From the cell containing the given text, extract its center point as (X, Y) coordinate. 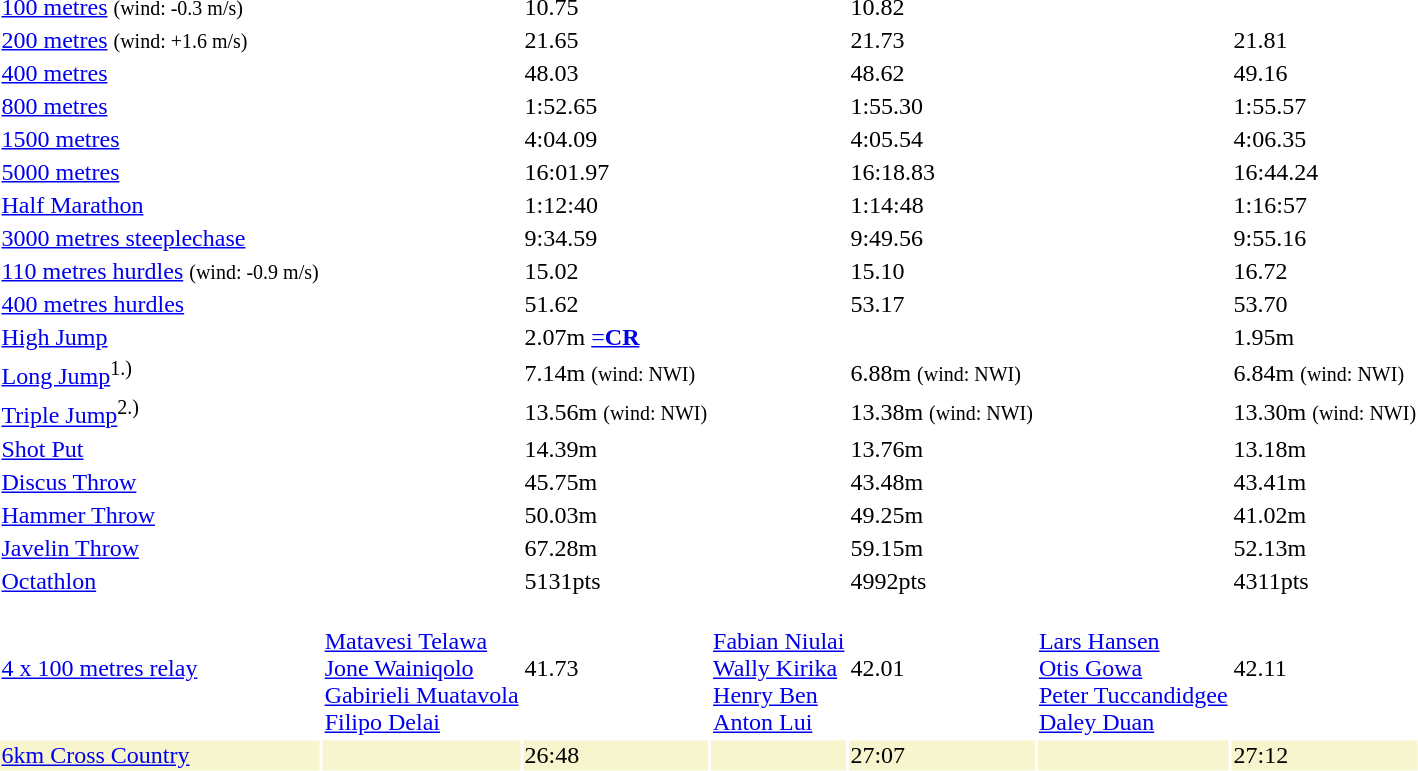
6km Cross Country (160, 755)
400 metres (160, 73)
2.07m =CR (616, 337)
21.65 (616, 40)
48.03 (616, 73)
3000 metres steeplechase (160, 238)
45.75m (616, 482)
Shot Put (160, 449)
21.81 (1325, 40)
6.84m (wind: NWI) (1325, 373)
800 metres (160, 106)
13.30m (wind: NWI) (1325, 412)
1:12:40 (616, 205)
9:49.56 (942, 238)
Fabian Niulai Wally Kirika Henry Ben Anton Lui (779, 668)
53.17 (942, 304)
Long Jump1.) (160, 373)
9:34.59 (616, 238)
1:55.30 (942, 106)
7.14m (wind: NWI) (616, 373)
26:48 (616, 755)
Discus Throw (160, 482)
400 metres hurdles (160, 304)
Half Marathon (160, 205)
13.38m (wind: NWI) (942, 412)
9:55.16 (1325, 238)
4:06.35 (1325, 139)
1:55.57 (1325, 106)
42.11 (1325, 668)
110 metres hurdles (wind: -0.9 m/s) (160, 271)
5131pts (616, 581)
1:14:48 (942, 205)
Javelin Throw (160, 548)
1.95m (1325, 337)
4:05.54 (942, 139)
41.73 (616, 668)
41.02m (1325, 515)
Lars Hansen Otis Gowa Peter Tuccandidgee Daley Duan (1133, 668)
Octathlon (160, 581)
14.39m (616, 449)
4311pts (1325, 581)
27:12 (1325, 755)
200 metres (wind: +1.6 m/s) (160, 40)
49.16 (1325, 73)
13.76m (942, 449)
1500 metres (160, 139)
16:44.24 (1325, 172)
Hammer Throw (160, 515)
52.13m (1325, 548)
16:18.83 (942, 172)
42.01 (942, 668)
16.72 (1325, 271)
43.48m (942, 482)
51.62 (616, 304)
49.25m (942, 515)
4992pts (942, 581)
4 x 100 metres relay (160, 668)
21.73 (942, 40)
13.56m (wind: NWI) (616, 412)
48.62 (942, 73)
6.88m (wind: NWI) (942, 373)
High Jump (160, 337)
15.10 (942, 271)
50.03m (616, 515)
4:04.09 (616, 139)
16:01.97 (616, 172)
15.02 (616, 271)
1:52.65 (616, 106)
Triple Jump2.) (160, 412)
67.28m (616, 548)
59.15m (942, 548)
5000 metres (160, 172)
53.70 (1325, 304)
1:16:57 (1325, 205)
Matavesi Telawa Jone Wainiqolo Gabirieli Muatavola Filipo Delai (422, 668)
27:07 (942, 755)
43.41m (1325, 482)
13.18m (1325, 449)
